Locate the cell with the specified text and output its [x, y] center coordinate. 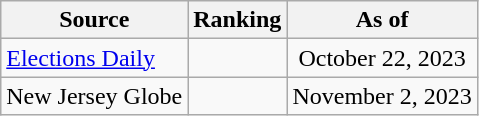
Source [94, 20]
Ranking [238, 20]
New Jersey Globe [94, 96]
Elections Daily [94, 58]
November 2, 2023 [382, 96]
October 22, 2023 [382, 58]
As of [382, 20]
